Extract the [X, Y] coordinate from the center of the cell holding the provided text.  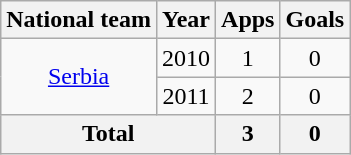
1 [248, 58]
National team [79, 20]
Serbia [79, 77]
Year [186, 20]
2011 [186, 96]
Total [108, 134]
Goals [315, 20]
2 [248, 96]
2010 [186, 58]
Apps [248, 20]
3 [248, 134]
